Scan for the cell matching the given text and deliver its [x, y] coordinate at center. 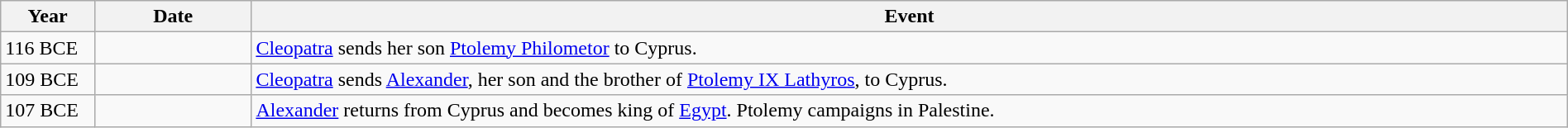
Year [48, 17]
107 BCE [48, 111]
Alexander returns from Cyprus and becomes king of Egypt. Ptolemy campaigns in Palestine. [910, 111]
Date [172, 17]
Cleopatra sends her son Ptolemy Philometor to Cyprus. [910, 48]
116 BCE [48, 48]
Cleopatra sends Alexander, her son and the brother of Ptolemy IX Lathyros, to Cyprus. [910, 79]
109 BCE [48, 79]
Event [910, 17]
